For the text-containing cell, return its midpoint in [X, Y] coordinate format. 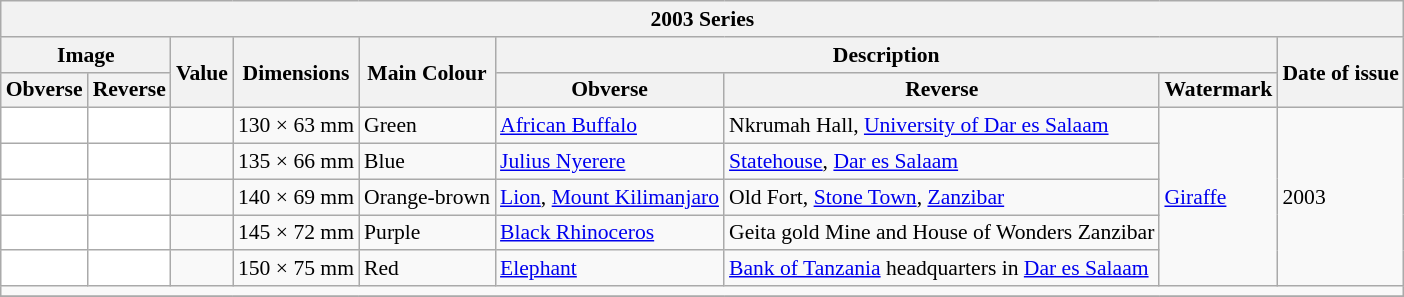
Nkrumah Hall, University of Dar es Salaam [942, 126]
Dimensions [296, 72]
Date of issue [1340, 72]
Watermark [1218, 90]
135 × 66 mm [296, 162]
Giraffe [1218, 197]
Main Colour [427, 72]
Orange-brown [427, 197]
150 × 75 mm [296, 269]
Image [86, 55]
Purple [427, 233]
Bank of Tanzania headquarters in Dar es Salaam [942, 269]
Geita gold Mine and House of Wonders Zanzibar [942, 233]
African Buffalo [610, 126]
Value [202, 72]
140 × 69 mm [296, 197]
Description [886, 55]
Lion, Mount Kilimanjaro [610, 197]
Blue [427, 162]
Old Fort, Stone Town, Zanzibar [942, 197]
Red [427, 269]
Statehouse, Dar es Salaam [942, 162]
2003 [1340, 197]
145 × 72 mm [296, 233]
Julius Nyerere [610, 162]
Black Rhinoceros [610, 233]
2003 Series [702, 19]
Elephant [610, 269]
130 × 63 mm [296, 126]
Green [427, 126]
